Output the [x, y] coordinate of the center of the cell containing the given text.  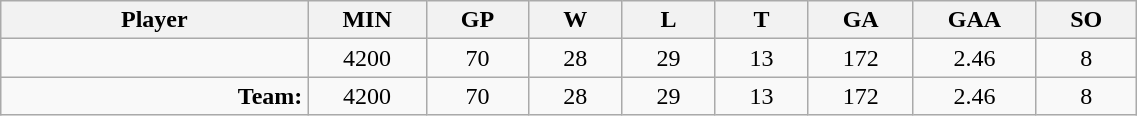
SO [1086, 20]
T [762, 20]
GP [477, 20]
GA [860, 20]
W [576, 20]
Team: [154, 96]
Player [154, 20]
L [668, 20]
GAA [974, 20]
MIN [367, 20]
